Locate the cell with the specified text and output its (x, y) center coordinate. 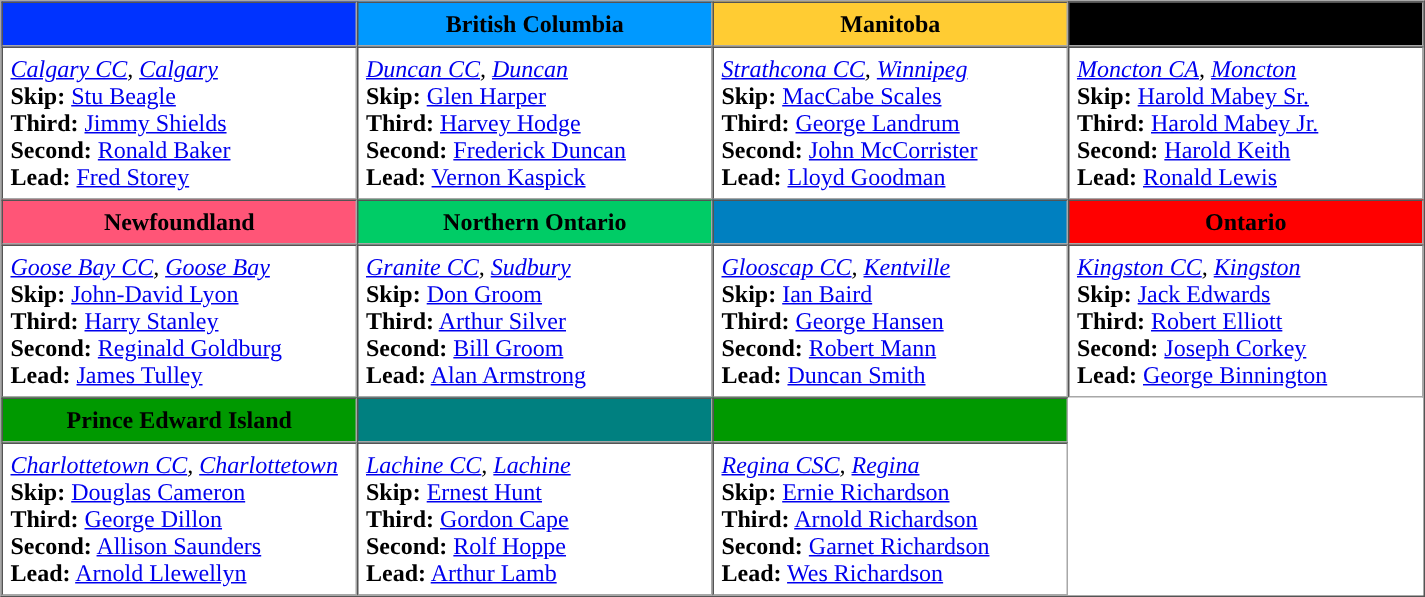
Manitoba (890, 24)
Moncton CA, MonctonSkip: Harold Mabey Sr. Third: Harold Mabey Jr. Second: Harold Keith Lead: Ronald Lewis (1246, 122)
Granite CC, SudburySkip: Don Groom Third: Arthur Silver Second: Bill Groom Lead: Alan Armstrong (535, 320)
Kingston CC, KingstonSkip: Jack Edwards Third: Robert Elliott Second: Joseph Corkey Lead: George Binnington (1246, 320)
Charlottetown CC, CharlottetownSkip: Douglas Cameron Third: George Dillon Second: Allison Saunders Lead: Arnold Llewellyn (180, 518)
Duncan CC, DuncanSkip: Glen Harper Third: Harvey Hodge Second: Frederick Duncan Lead: Vernon Kaspick (535, 122)
Strathcona CC, WinnipegSkip: MacCabe Scales Third: George Landrum Second: John McCorrister Lead: Lloyd Goodman (890, 122)
Northern Ontario (535, 222)
Lachine CC, LachineSkip: Ernest Hunt Third: Gordon Cape Second: Rolf Hoppe Lead: Arthur Lamb (535, 518)
Glooscap CC, KentvilleSkip: Ian Baird Third: George Hansen Second: Robert Mann Lead: Duncan Smith (890, 320)
Calgary CC, CalgarySkip: Stu Beagle Third: Jimmy Shields Second: Ronald Baker Lead: Fred Storey (180, 122)
Regina CSC, ReginaSkip: Ernie Richardson Third: Arnold Richardson Second: Garnet Richardson Lead: Wes Richardson (890, 518)
Newfoundland (180, 222)
Goose Bay CC, Goose BaySkip: John-David Lyon Third: Harry Stanley Second: Reginald Goldburg Lead: James Tulley (180, 320)
Ontario (1246, 222)
Prince Edward Island (180, 420)
British Columbia (535, 24)
